Return the (x, y) coordinate for the center point of the cell that contains the specified text.  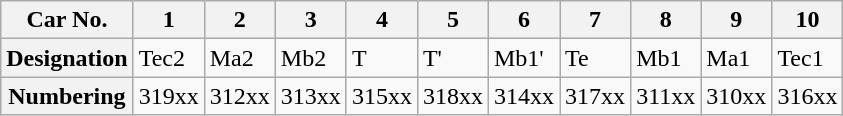
318xx (452, 96)
Numbering (67, 96)
Car No. (67, 20)
T' (452, 58)
313xx (310, 96)
7 (596, 20)
6 (524, 20)
310xx (736, 96)
8 (666, 20)
5 (452, 20)
Designation (67, 58)
Mb1' (524, 58)
T (382, 58)
Mb1 (666, 58)
Ma2 (240, 58)
4 (382, 20)
10 (808, 20)
315xx (382, 96)
3 (310, 20)
319xx (168, 96)
Mb2 (310, 58)
312xx (240, 96)
Ma1 (736, 58)
9 (736, 20)
311xx (666, 96)
2 (240, 20)
317xx (596, 96)
316xx (808, 96)
314xx (524, 96)
Tec1 (808, 58)
Te (596, 58)
Tec2 (168, 58)
1 (168, 20)
